Extract the [X, Y] coordinate from the center of the cell holding the provided text.  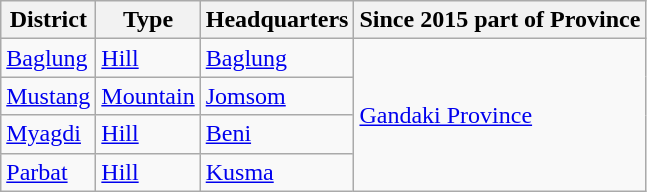
Headquarters [277, 20]
Myagdi [48, 134]
Jomsom [277, 96]
Mustang [48, 96]
Beni [277, 134]
Mountain [148, 96]
Since 2015 part of Province [500, 20]
District [48, 20]
Gandaki Province [500, 115]
Type [148, 20]
Parbat [48, 172]
Kusma [277, 172]
